Detect which cell encompasses the target text, then output its (x, y) center coordinate. 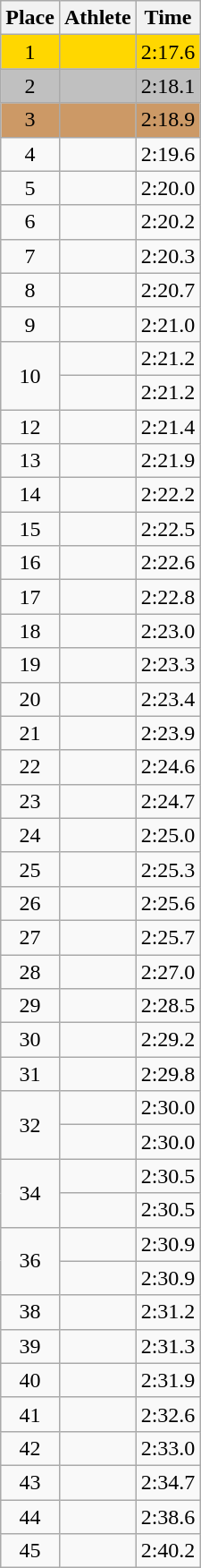
2:18.1 (168, 86)
12 (30, 427)
8 (30, 290)
2:25.6 (168, 903)
2:32.6 (168, 1414)
2:23.3 (168, 665)
2:33.0 (168, 1448)
2:27.0 (168, 971)
34 (30, 1193)
2:20.7 (168, 290)
2:21.0 (168, 324)
2:23.4 (168, 699)
43 (30, 1482)
2:23.9 (168, 733)
2:24.7 (168, 801)
17 (30, 597)
28 (30, 971)
2:24.6 (168, 767)
14 (30, 495)
2:25.0 (168, 835)
2:31.3 (168, 1346)
2:40.2 (168, 1551)
2:23.0 (168, 631)
2:22.5 (168, 529)
5 (30, 188)
Place (30, 18)
25 (30, 869)
2:22.8 (168, 597)
2:22.2 (168, 495)
41 (30, 1414)
38 (30, 1312)
19 (30, 665)
2 (30, 86)
22 (30, 767)
40 (30, 1380)
2:29.8 (168, 1074)
16 (30, 563)
2:20.2 (168, 222)
29 (30, 1006)
2:34.7 (168, 1482)
1 (30, 52)
2:18.9 (168, 120)
2:17.6 (168, 52)
15 (30, 529)
42 (30, 1448)
Time (168, 18)
Athlete (97, 18)
2:29.2 (168, 1040)
20 (30, 699)
3 (30, 120)
2:20.3 (168, 256)
2:21.4 (168, 427)
30 (30, 1040)
18 (30, 631)
2:21.9 (168, 461)
45 (30, 1551)
27 (30, 937)
2:31.2 (168, 1312)
23 (30, 801)
6 (30, 222)
9 (30, 324)
2:31.9 (168, 1380)
10 (30, 375)
2:19.6 (168, 154)
13 (30, 461)
2:25.7 (168, 937)
24 (30, 835)
2:28.5 (168, 1006)
4 (30, 154)
21 (30, 733)
2:38.6 (168, 1517)
2:25.3 (168, 869)
2:20.0 (168, 188)
44 (30, 1517)
7 (30, 256)
31 (30, 1074)
32 (30, 1125)
39 (30, 1346)
36 (30, 1261)
26 (30, 903)
2:22.6 (168, 563)
